Capture the cell that displays the provided text and extract its (x, y) central coordinate. 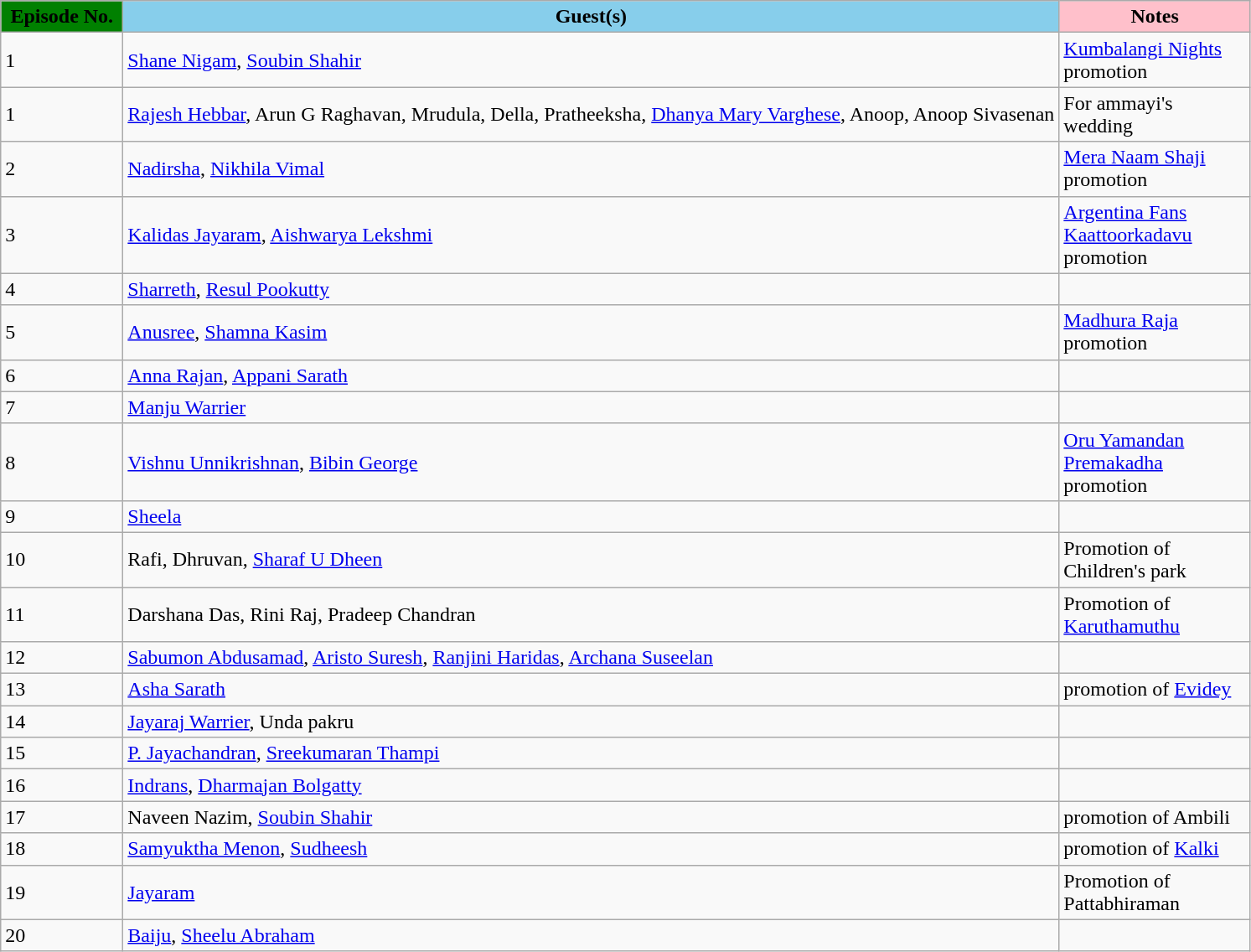
promotion of Evidey (1155, 690)
Asha Sarath (592, 690)
P. Jayachandran, Sreekumaran Thampi (592, 753)
20 (62, 935)
Argentina Fans Kaattoorkadavu promotion (1155, 235)
Jayaraj Warrier, Unda pakru (592, 722)
promotion of Kalki (1155, 849)
Guest(s) (592, 17)
17 (62, 817)
Promotion of Pattabhiraman (1155, 892)
Promotion of Children's park (1155, 560)
Episode No. (62, 17)
Manju Warrier (592, 407)
10 (62, 560)
Baiju, Sheelu Abraham (592, 935)
Anusree, Shamna Kasim (592, 332)
Vishnu Unnikrishnan, Bibin George (592, 462)
12 (62, 658)
Shane Nigam, Soubin Shahir (592, 60)
Mera Naam Shaji promotion (1155, 169)
Notes (1155, 17)
19 (62, 892)
7 (62, 407)
For ammayi's wedding (1155, 114)
Rafi, Dhruvan, Sharaf U Dheen (592, 560)
11 (62, 613)
16 (62, 785)
Anna Rajan, Appani Sarath (592, 375)
Oru Yamandan Premakadha promotion (1155, 462)
Sharreth, Resul Pookutty (592, 289)
9 (62, 516)
18 (62, 849)
14 (62, 722)
13 (62, 690)
Rajesh Hebbar, Arun G Raghavan, Mrudula, Della, Pratheeksha, Dhanya Mary Varghese, Anoop, Anoop Sivasenan (592, 114)
Sheela (592, 516)
5 (62, 332)
Indrans, Dharmajan Bolgatty (592, 785)
Kalidas Jayaram, Aishwarya Lekshmi (592, 235)
15 (62, 753)
Sabumon Abdusamad, Aristo Suresh, Ranjini Haridas, Archana Suseelan (592, 658)
8 (62, 462)
3 (62, 235)
Nadirsha, Nikhila Vimal (592, 169)
Darshana Das, Rini Raj, Pradeep Chandran (592, 613)
2 (62, 169)
4 (62, 289)
6 (62, 375)
promotion of Ambili (1155, 817)
Naveen Nazim, Soubin Shahir (592, 817)
Jayaram (592, 892)
Promotion of Karuthamuthu (1155, 613)
Samyuktha Menon, Sudheesh (592, 849)
Kumbalangi Nights promotion (1155, 60)
Madhura Raja promotion (1155, 332)
